Extract the [X, Y] coordinate from the center of the cell holding the provided text.  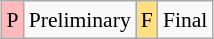
F [147, 20]
Final [186, 20]
P [13, 20]
Preliminary [80, 20]
